Find where the given text appears and provide that cell's center as [X, Y] coordinate. 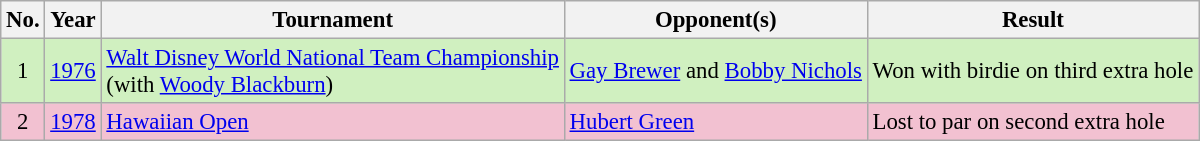
Gay Brewer and Bobby Nichols [716, 72]
Year [73, 20]
Walt Disney World National Team Championship(with Woody Blackburn) [332, 72]
No. [23, 20]
Lost to par on second extra hole [1032, 122]
Hubert Green [716, 122]
Hawaiian Open [332, 122]
2 [23, 122]
Result [1032, 20]
1 [23, 72]
Won with birdie on third extra hole [1032, 72]
Opponent(s) [716, 20]
1978 [73, 122]
1976 [73, 72]
Tournament [332, 20]
